Return the [X, Y] coordinate for the center point of the cell that contains the specified text.  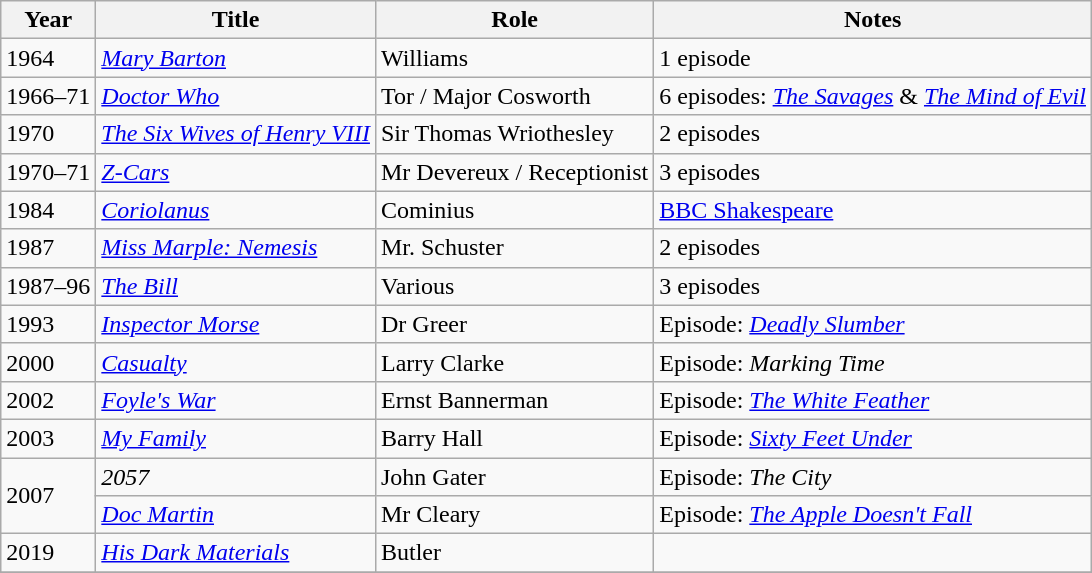
1966–71 [48, 96]
1984 [48, 210]
1964 [48, 58]
Episode: Sixty Feet Under [873, 438]
2002 [48, 400]
Tor / Major Cosworth [514, 96]
My Family [236, 438]
Various [514, 286]
Notes [873, 20]
Larry Clarke [514, 362]
Sir Thomas Wriothesley [514, 134]
His Dark Materials [236, 553]
Williams [514, 58]
John Gater [514, 477]
The Bill [236, 286]
Dr Greer [514, 324]
6 episodes: The Savages & The Mind of Evil [873, 96]
Mr Cleary [514, 515]
Episode: The White Feather [873, 400]
Butler [514, 553]
Z-Cars [236, 172]
2007 [48, 496]
The Six Wives of Henry VIII [236, 134]
Role [514, 20]
Cominius [514, 210]
Foyle's War [236, 400]
Barry Hall [514, 438]
2019 [48, 553]
2000 [48, 362]
1987–96 [48, 286]
Coriolanus [236, 210]
Episode: The Apple Doesn't Fall [873, 515]
Mary Barton [236, 58]
Ernst Bannerman [514, 400]
1970 [48, 134]
Title [236, 20]
1970–71 [48, 172]
1 episode [873, 58]
Doc Martin [236, 515]
Mr. Schuster [514, 248]
Casualty [236, 362]
Doctor Who [236, 96]
2057 [236, 477]
Mr Devereux / Receptionist [514, 172]
1993 [48, 324]
Episode: Deadly Slumber [873, 324]
Episode: The City [873, 477]
Episode: Marking Time [873, 362]
2003 [48, 438]
Year [48, 20]
1987 [48, 248]
Miss Marple: Nemesis [236, 248]
BBC Shakespeare [873, 210]
Inspector Morse [236, 324]
